Determine the [X, Y] coordinate at the center of the cell enclosing the given text.  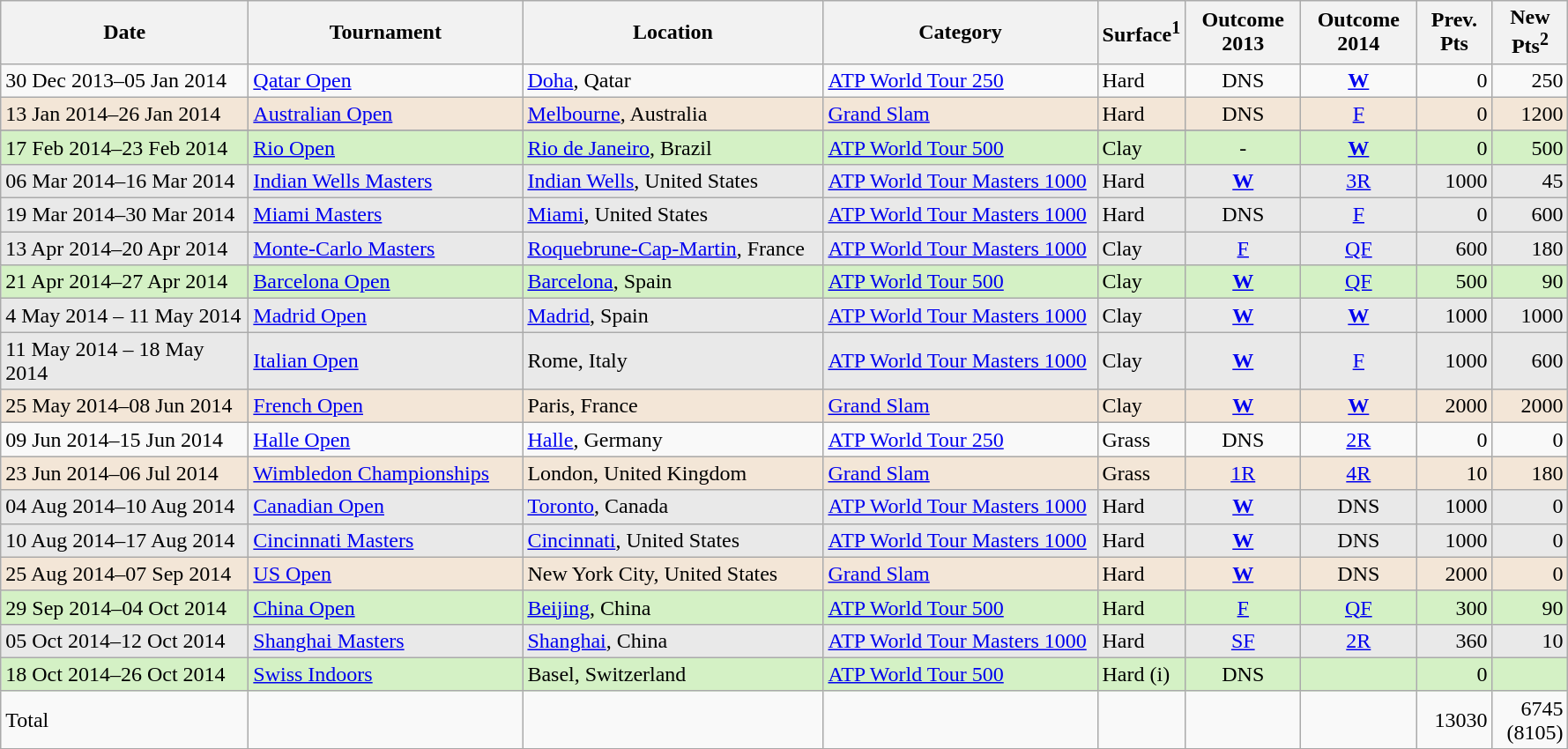
Halle Open [386, 440]
Cincinnati Masters [386, 540]
Qatar Open [386, 80]
Indian Wells Masters [386, 181]
09 Jun 2014–15 Jun 2014 [125, 440]
Outcome 2013 [1243, 33]
French Open [386, 406]
Swiss Indoors [386, 674]
China Open [386, 607]
Location [673, 33]
17 Feb 2014–23 Feb 2014 [125, 147]
Beijing, China [673, 607]
Surface1 [1141, 33]
Shanghai, China [673, 641]
Toronto, Canada [673, 507]
Italian Open [386, 361]
23 Jun 2014–06 Jul 2014 [125, 473]
04 Aug 2014–10 Aug 2014 [125, 507]
25 May 2014–08 Jun 2014 [125, 406]
London, United Kingdom [673, 473]
Australian Open [386, 114]
Madrid, Spain [673, 315]
360 [1454, 641]
Category [961, 33]
Hard (i) [1141, 674]
Melbourne, Australia [673, 114]
New York City, United States [673, 574]
Cincinnati, United States [673, 540]
Outcome 2014 [1359, 33]
Halle, Germany [673, 440]
Miami, United States [673, 215]
30 Dec 2013–05 Jan 2014 [125, 80]
250 [1530, 80]
Shanghai Masters [386, 641]
Date [125, 33]
Prev. Pts [1454, 33]
Paris, France [673, 406]
Roquebrune-Cap-Martin, France [673, 248]
6745 (8105) [1530, 719]
Total [125, 719]
Doha, Qatar [673, 80]
10 Aug 2014–17 Aug 2014 [125, 540]
Barcelona Open [386, 282]
13 Jan 2014–26 Jan 2014 [125, 114]
45 [1530, 181]
Rio de Janeiro, Brazil [673, 147]
19 Mar 2014–30 Mar 2014 [125, 215]
4R [1359, 473]
Tournament [386, 33]
300 [1454, 607]
Monte-Carlo Masters [386, 248]
New Pts2 [1530, 33]
1200 [1530, 114]
25 Aug 2014–07 Sep 2014 [125, 574]
Indian Wells, United States [673, 181]
18 Oct 2014–26 Oct 2014 [125, 674]
Rome, Italy [673, 361]
Basel, Switzerland [673, 674]
Madrid Open [386, 315]
Miami Masters [386, 215]
05 Oct 2014–12 Oct 2014 [125, 641]
Wimbledon Championships [386, 473]
3R [1359, 181]
US Open [386, 574]
29 Sep 2014–04 Oct 2014 [125, 607]
Rio Open [386, 147]
1R [1243, 473]
SF [1243, 641]
06 Mar 2014–16 Mar 2014 [125, 181]
11 May 2014 – 18 May 2014 [125, 361]
- [1243, 147]
Canadian Open [386, 507]
21 Apr 2014–27 Apr 2014 [125, 282]
13 Apr 2014–20 Apr 2014 [125, 248]
13030 [1454, 719]
Barcelona, Spain [673, 282]
4 May 2014 – 11 May 2014 [125, 315]
